Capture the cell that displays the provided text and extract its (X, Y) central coordinate. 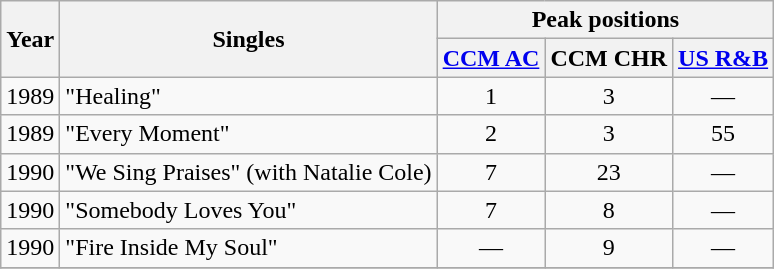
9 (609, 248)
"We Sing Praises" (with Natalie Cole) (248, 172)
8 (609, 210)
Singles (248, 39)
US R&B (724, 58)
2 (491, 134)
"Healing" (248, 96)
CCM CHR (609, 58)
"Somebody Loves You" (248, 210)
55 (724, 134)
Year (30, 39)
Peak positions (606, 20)
1 (491, 96)
"Fire Inside My Soul" (248, 248)
"Every Moment" (248, 134)
23 (609, 172)
CCM AC (491, 58)
